Pinpoint the cell where the given text exists, returning its [X, Y] midpoint coordinate. 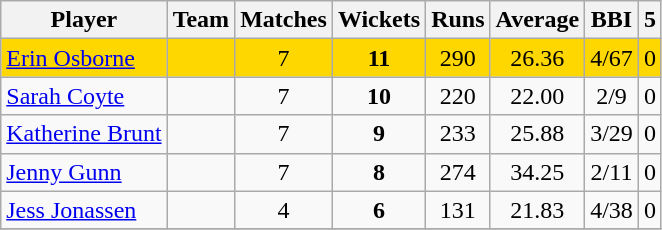
Team [201, 20]
10 [378, 96]
Jenny Gunn [84, 172]
131 [458, 210]
4/38 [612, 210]
Erin Osborne [84, 58]
22.00 [538, 96]
Jess Jonassen [84, 210]
Katherine Brunt [84, 134]
26.36 [538, 58]
4/67 [612, 58]
2/9 [612, 96]
Average [538, 20]
9 [378, 134]
5 [650, 20]
34.25 [538, 172]
2/11 [612, 172]
4 [284, 210]
Sarah Coyte [84, 96]
Matches [284, 20]
25.88 [538, 134]
11 [378, 58]
8 [378, 172]
21.83 [538, 210]
6 [378, 210]
274 [458, 172]
Runs [458, 20]
BBI [612, 20]
Wickets [378, 20]
290 [458, 58]
233 [458, 134]
3/29 [612, 134]
220 [458, 96]
Player [84, 20]
